Search for the cell housing the specified text and yield its [X, Y] center coordinate. 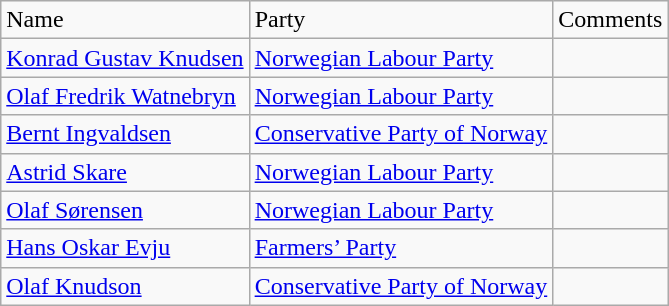
Olaf Fredrik Watnebryn [125, 96]
Olaf Knudson [125, 286]
Farmers’ Party [401, 248]
Konrad Gustav Knudsen [125, 58]
Olaf Sørensen [125, 210]
Hans Oskar Evju [125, 248]
Name [125, 20]
Comments [610, 20]
Party [401, 20]
Astrid Skare [125, 172]
Bernt Ingvaldsen [125, 134]
